For the text-containing cell, return its midpoint in (x, y) coordinate format. 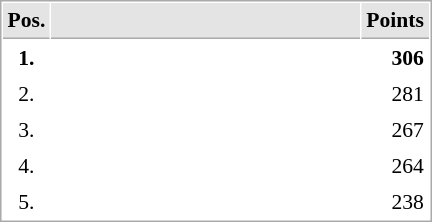
Points (396, 21)
2. (26, 93)
4. (26, 165)
306 (396, 57)
238 (396, 201)
5. (26, 201)
3. (26, 129)
Pos. (26, 21)
264 (396, 165)
1. (26, 57)
281 (396, 93)
267 (396, 129)
